Locate the cell with the specified text and output its (X, Y) center coordinate. 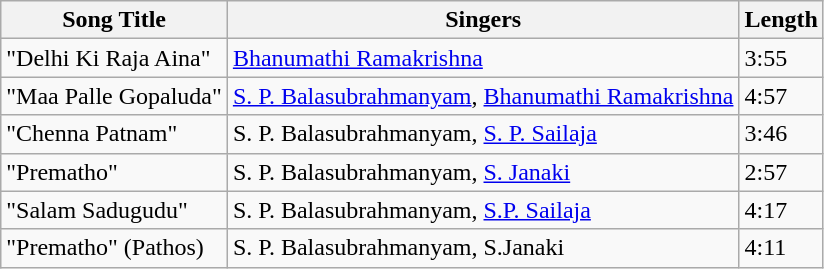
Singers (483, 20)
Bhanumathi Ramakrishna (483, 58)
S. P. Balasubrahmanyam, S. P. Sailaja (483, 134)
Length (781, 20)
"Delhi Ki Raja Aina" (114, 58)
2:57 (781, 172)
"Maa Palle Gopaluda" (114, 96)
4:57 (781, 96)
S. P. Balasubrahmanyam, S.P. Sailaja (483, 210)
4:11 (781, 248)
S. P. Balasubrahmanyam, Bhanumathi Ramakrishna (483, 96)
"Prematho" (Pathos) (114, 248)
Song Title (114, 20)
3:46 (781, 134)
S. P. Balasubrahmanyam, S.Janaki (483, 248)
4:17 (781, 210)
"Prematho" (114, 172)
3:55 (781, 58)
S. P. Balasubrahmanyam, S. Janaki (483, 172)
"Salam Sadugudu" (114, 210)
"Chenna Patnam" (114, 134)
